Locate the cell with the specified text and output its (x, y) center coordinate. 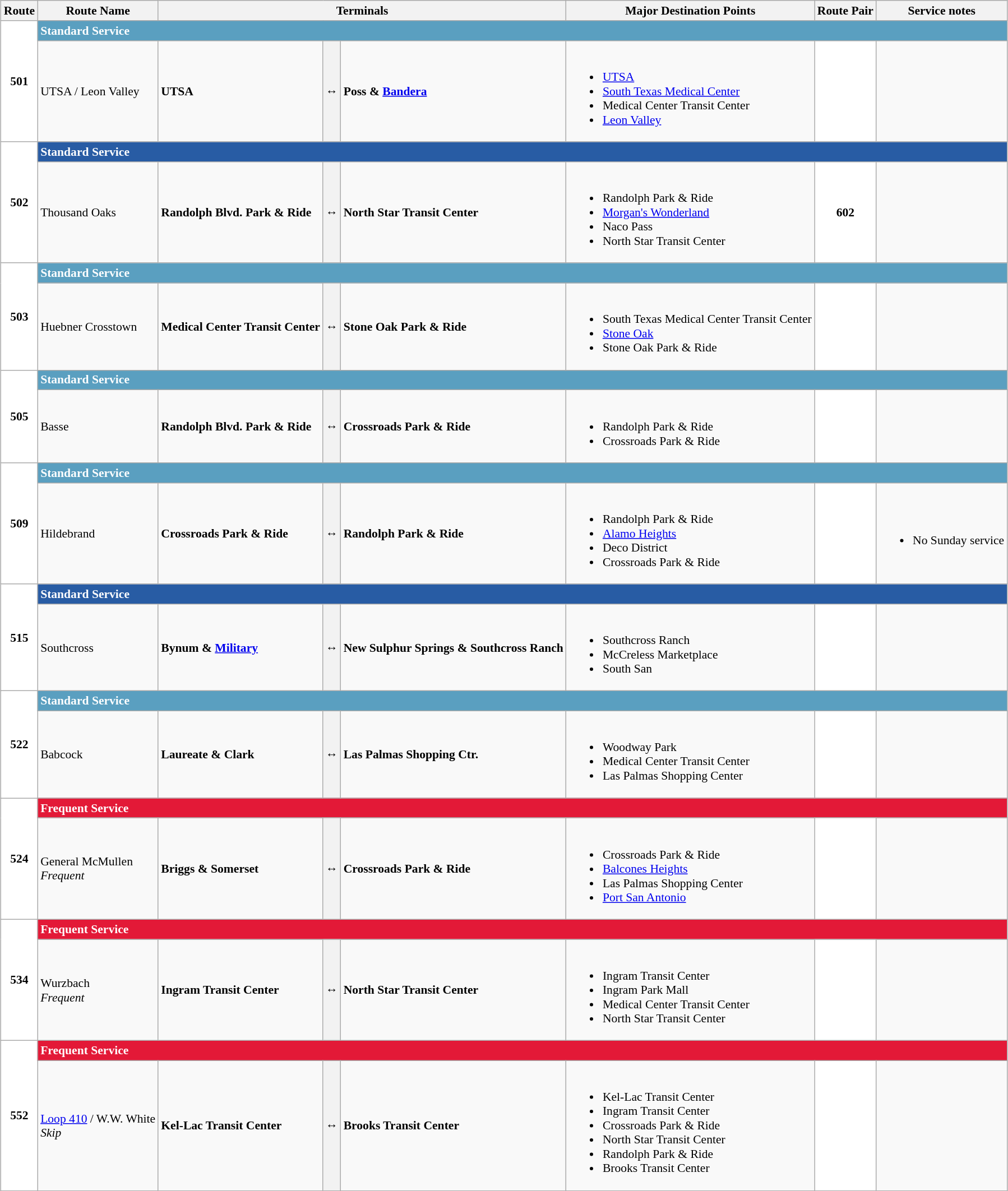
Southcross (98, 648)
Loop 410 / W.W. WhiteSkip (98, 1126)
Ingram Transit CenterIngram Park MallMedical Center Transit CenterNorth Star Transit Center (691, 990)
Basse (98, 427)
501 (19, 81)
Crossroads Park & RideBalcones HeightsLas Palmas Shopping CenterPort San Antonio (691, 869)
Huebner Crosstown (98, 326)
Randolph Park & Ride (454, 534)
552 (19, 1115)
534 (19, 980)
Thousand Oaks (98, 213)
503 (19, 317)
Briggs & Somerset (241, 869)
522 (19, 744)
WurzbachFrequent (98, 990)
Woodway ParkMedical Center Transit CenterLas Palmas Shopping Center (691, 754)
602 (845, 213)
509 (19, 523)
Kel-Lac Transit CenterIngram Transit CenterCrossroads Park & RideNorth Star Transit CenterRandolph Park & RideBrooks Transit Center (691, 1126)
Terminals (362, 11)
505 (19, 417)
Randolph Park & RideMorgan's WonderlandNaco PassNorth Star Transit Center (691, 213)
Southcross RanchMcCreless MarketplaceSouth San (691, 648)
Randolph Park & RideCrossroads Park & Ride (691, 427)
Route Pair (845, 11)
Bynum & Military (241, 648)
No Sunday service (942, 534)
502 (19, 202)
Major Destination Points (691, 11)
Medical Center Transit Center (241, 326)
Las Palmas Shopping Ctr. (454, 754)
524 (19, 859)
UTSA (241, 91)
UTSASouth Texas Medical CenterMedical Center Transit CenterLeon Valley (691, 91)
UTSA / Leon Valley (98, 91)
South Texas Medical Center Transit CenterStone OakStone Oak Park & Ride (691, 326)
Poss & Bandera (454, 91)
Route Name (98, 11)
General McMullenFrequent (98, 869)
New Sulphur Springs & Southcross Ranch (454, 648)
Randolph Park & RideAlamo HeightsDeco DistrictCrossroads Park & Ride (691, 534)
Hildebrand (98, 534)
Route (19, 11)
Laureate & Clark (241, 754)
Brooks Transit Center (454, 1126)
515 (19, 638)
Kel-Lac Transit Center (241, 1126)
Stone Oak Park & Ride (454, 326)
Ingram Transit Center (241, 990)
Service notes (942, 11)
Babcock (98, 754)
